Locate the cell with the specified text and output its [x, y] center coordinate. 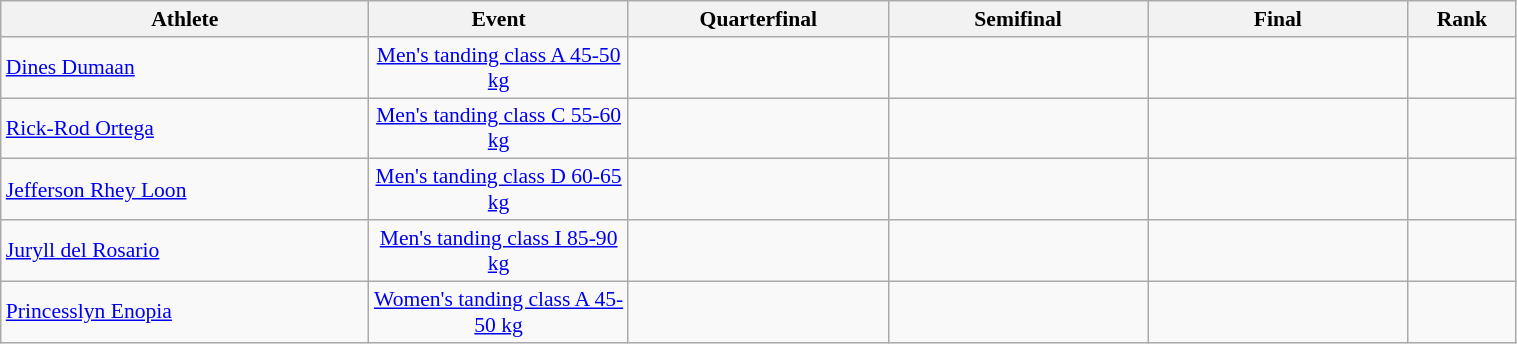
Men's tanding class C 55-60 kg [499, 128]
Rick-Rod Ortega [185, 128]
Men's tanding class D 60-65 kg [499, 190]
Princesslyn Enopia [185, 312]
Athlete [185, 19]
Juryll del Rosario [185, 250]
Event [499, 19]
Jefferson Rhey Loon [185, 190]
Dines Dumaan [185, 68]
Final [1278, 19]
Men's tanding class I 85-90 kg [499, 250]
Men's tanding class A 45-50 kg [499, 68]
Women's tanding class A 45-50 kg [499, 312]
Semifinal [1018, 19]
Rank [1462, 19]
Quarterfinal [758, 19]
